Output the (X, Y) coordinate of the center of the cell containing the given text.  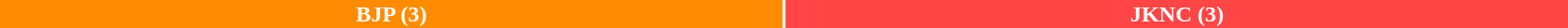
BJP (3) (392, 14)
